Pinpoint the cell where the given text exists, returning its (X, Y) midpoint coordinate. 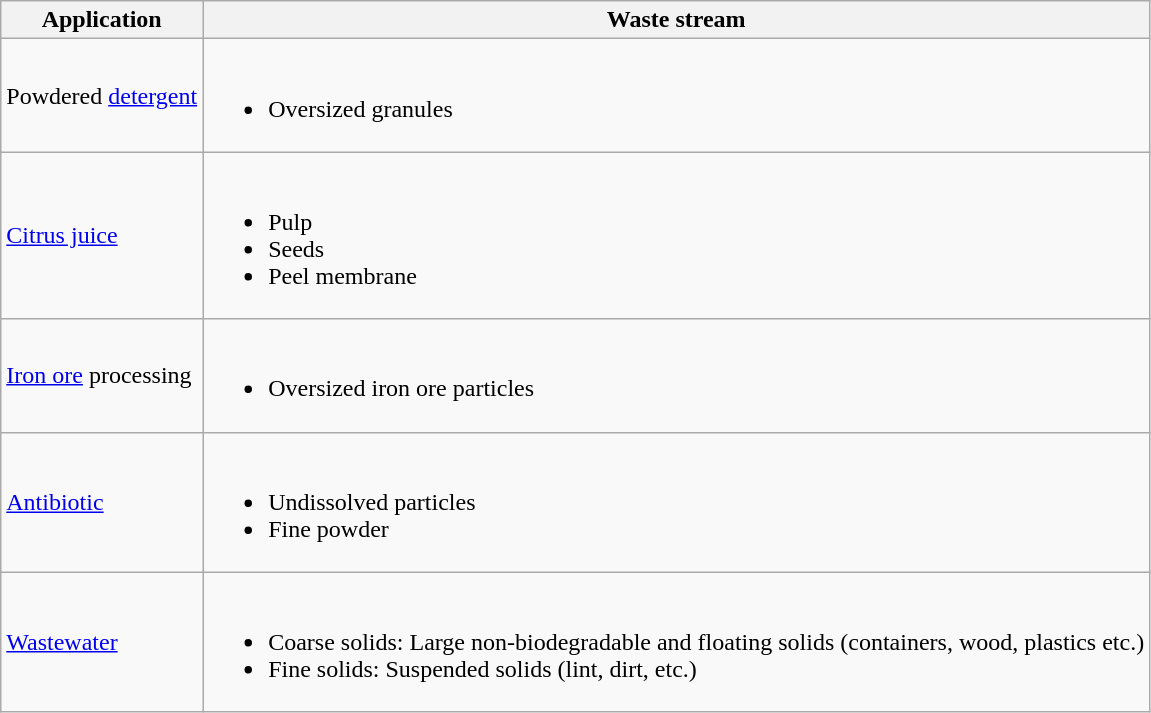
Waste stream (676, 20)
Coarse solids: Large non-biodegradable and floating solids (containers, wood, plastics etc.)Fine solids: Suspended solids (lint, dirt, etc.) (676, 642)
Oversized granules (676, 96)
Iron ore processing (102, 376)
Wastewater (102, 642)
Citrus juice (102, 236)
Powdered detergent (102, 96)
Antibiotic (102, 502)
Application (102, 20)
Oversized iron ore particles (676, 376)
PulpSeedsPeel membrane (676, 236)
Undissolved particlesFine powder (676, 502)
